Extract the [X, Y] coordinate from the center of the cell holding the provided text.  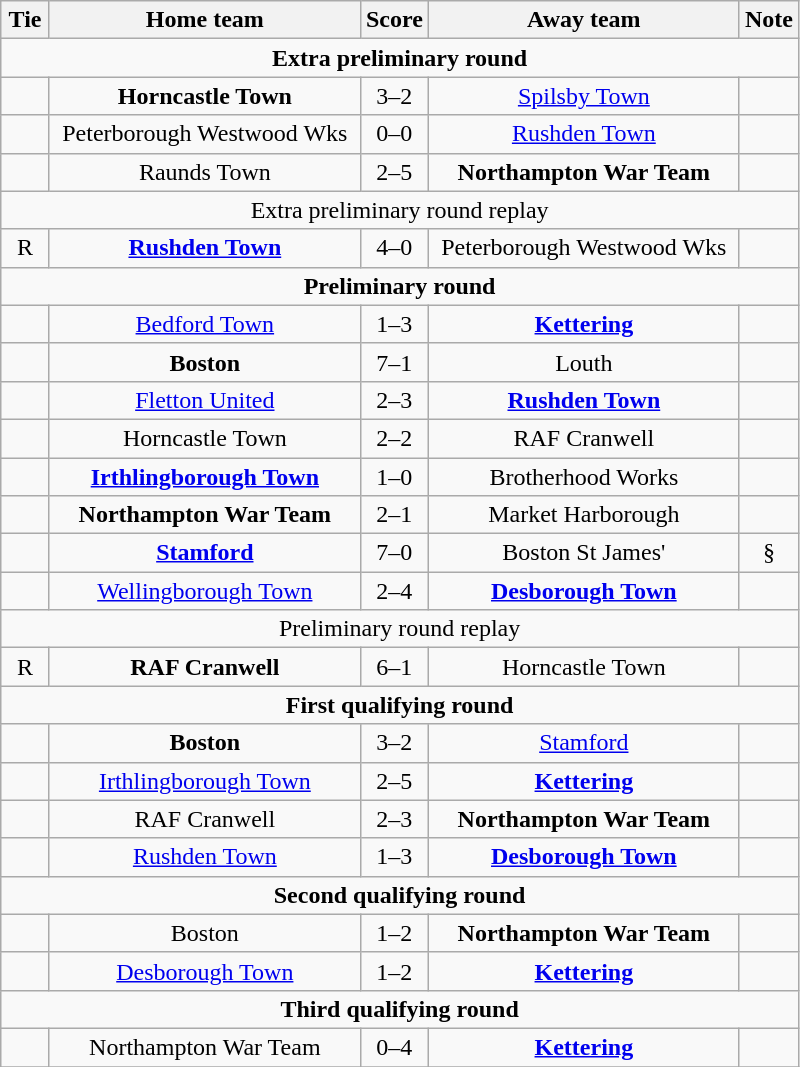
7–0 [394, 553]
Boston St James' [584, 553]
Brotherhood Works [584, 477]
6–1 [394, 667]
Score [394, 20]
Third qualifying round [400, 1009]
Note [768, 20]
Raunds Town [204, 172]
4–0 [394, 248]
Second qualifying round [400, 895]
Wellingborough Town [204, 591]
First qualifying round [400, 705]
Preliminary round replay [400, 629]
Extra preliminary round [400, 58]
2–1 [394, 515]
Market Harborough [584, 515]
7–1 [394, 362]
§ [768, 553]
Home team [204, 20]
Spilsby Town [584, 96]
Louth [584, 362]
Tie [26, 20]
Preliminary round [400, 286]
Away team [584, 20]
Bedford Town [204, 324]
1–0 [394, 477]
Fletton United [204, 400]
2–4 [394, 591]
0–4 [394, 1047]
0–0 [394, 134]
Extra preliminary round replay [400, 210]
2–2 [394, 438]
